Return [X, Y] of the center of cell containing provided text 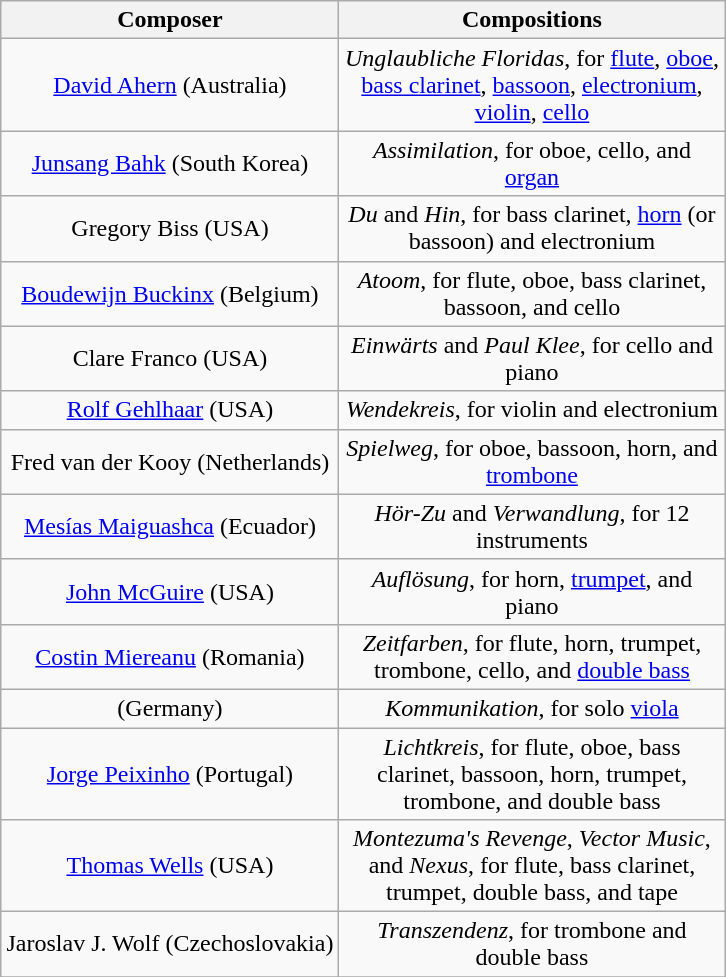
Compositions [532, 20]
Lichtkreis, for flute, oboe, bass clarinet, bassoon, horn, trumpet, trombone, and double bass [532, 774]
John McGuire (USA) [170, 592]
David Ahern (Australia) [170, 85]
(Germany) [170, 708]
Clare Franco (USA) [170, 358]
Atoom, for flute, oboe, bass clarinet, bassoon, and cello [532, 294]
Hör-Zu and Verwandlung, for 12 instruments [532, 526]
Transzendenz, for trombone and double bass [532, 944]
Spielweg, for oboe, bassoon, horn, and trombone [532, 462]
Zeitfarben, for flute, horn, trumpet, trombone, cello, and double bass [532, 656]
Mesías Maiguashca (Ecuador) [170, 526]
Jorge Peixinho (Portugal) [170, 774]
Gregory Biss (USA) [170, 228]
Thomas Wells (USA) [170, 866]
Kommunikation, for solo viola [532, 708]
Jaroslav J. Wolf (Czechoslovakia) [170, 944]
Junsang Bahk (South Korea) [170, 164]
Assimilation, for oboe, cello, and organ [532, 164]
Rolf Gehlhaar (USA) [170, 410]
Wendekreis, for violin and electronium [532, 410]
Composer [170, 20]
Unglaubliche Floridas, for flute, oboe, bass clarinet, bassoon, electronium, violin, cello [532, 85]
Boudewijn Buckinx (Belgium) [170, 294]
Costin Miereanu (Romania) [170, 656]
Auflösung, for horn, trumpet, and piano [532, 592]
Montezuma's Revenge, Vector Music, and Nexus, for flute, bass clarinet, trumpet, double bass, and tape [532, 866]
Du and Hin, for bass clarinet, horn (or bassoon) and electronium [532, 228]
Einwärts and Paul Klee, for cello and piano [532, 358]
Fred van der Kooy (Netherlands) [170, 462]
